Determine the (X, Y) coordinate at the center of the cell enclosing the given text.  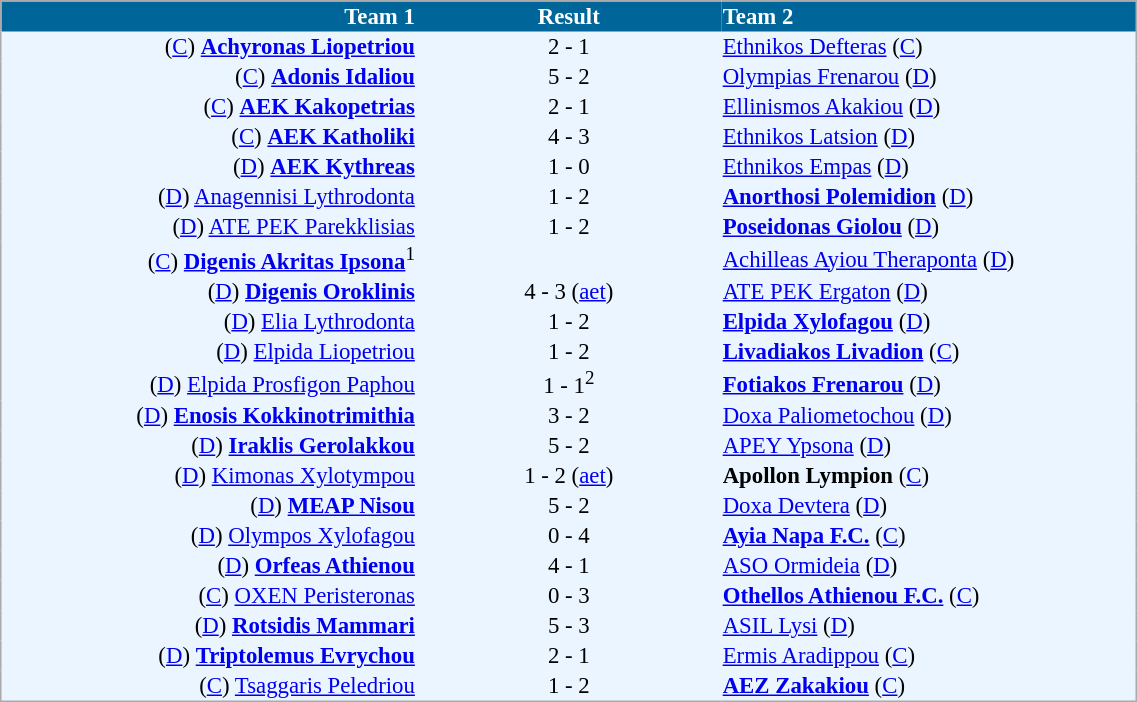
1 - 0 (568, 167)
(D) Digenis Oroklinis (209, 291)
Livadiakos Livadion (C) (929, 351)
(C) Digenis Akritas Ipsona1 (209, 260)
Team 1 (209, 16)
Anorthosi Polemidion (D) (929, 197)
Doxa Paliometochou (D) (929, 416)
(C) Achyronas Liopetriou (209, 47)
(D) Rotsidis Mammari (209, 626)
Result (568, 16)
(D) Iraklis Gerolakkou (209, 446)
Achilleas Ayiou Theraponta (D) (929, 260)
(D) Orfeas Athienou (209, 566)
Ethnikos Latsion (D) (929, 137)
(D) Triptolemus Evrychou (209, 656)
4 - 3 (aet) (568, 291)
Poseidonas Giolou (D) (929, 227)
AEZ Zakakiou (C) (929, 686)
Ayia Napa F.C. (C) (929, 536)
Ermis Aradippou (C) (929, 656)
(D) Kimonas Xylotympou (209, 476)
1 - 12 (568, 384)
5 - 3 (568, 626)
(D) Elpida Prosfigon Paphou (209, 384)
Team 2 (929, 16)
3 - 2 (568, 416)
(D) MEAP Nisou (209, 506)
Ethnikos Empas (D) (929, 167)
(C) Adonis Idaliou (209, 77)
Ethnikos Defteras (C) (929, 47)
Olympias Frenarou (D) (929, 77)
(D) Enosis Kokkinotrimithia (209, 416)
Ellinismos Akakiou (D) (929, 107)
Apollon Lympion (C) (929, 476)
Fotiakos Frenarou (D) (929, 384)
(C) AEK Kakopetrias (209, 107)
4 - 1 (568, 566)
(C) Tsaggaris Peledriou (209, 686)
(C) AEK Katholiki (209, 137)
0 - 4 (568, 536)
(D) Olympos Xylofagou (209, 536)
(D) Elia Lythrodonta (209, 321)
ASIL Lysi (D) (929, 626)
Elpida Xylofagou (D) (929, 321)
ASO Ormideia (D) (929, 566)
(D) Anagennisi Lythrodonta (209, 197)
(D) Elpida Liopetriou (209, 351)
(D) AEK Kythreas (209, 167)
Othellos Athienou F.C. (C) (929, 596)
(D) ATE PEK Parekklisias (209, 227)
Doxa Devtera (D) (929, 506)
APEY Ypsona (D) (929, 446)
(C) OXEN Peristeronas (209, 596)
4 - 3 (568, 137)
ATE PEK Ergaton (D) (929, 291)
0 - 3 (568, 596)
1 - 2 (aet) (568, 476)
